Locate the cell with the specified text and output its [X, Y] center coordinate. 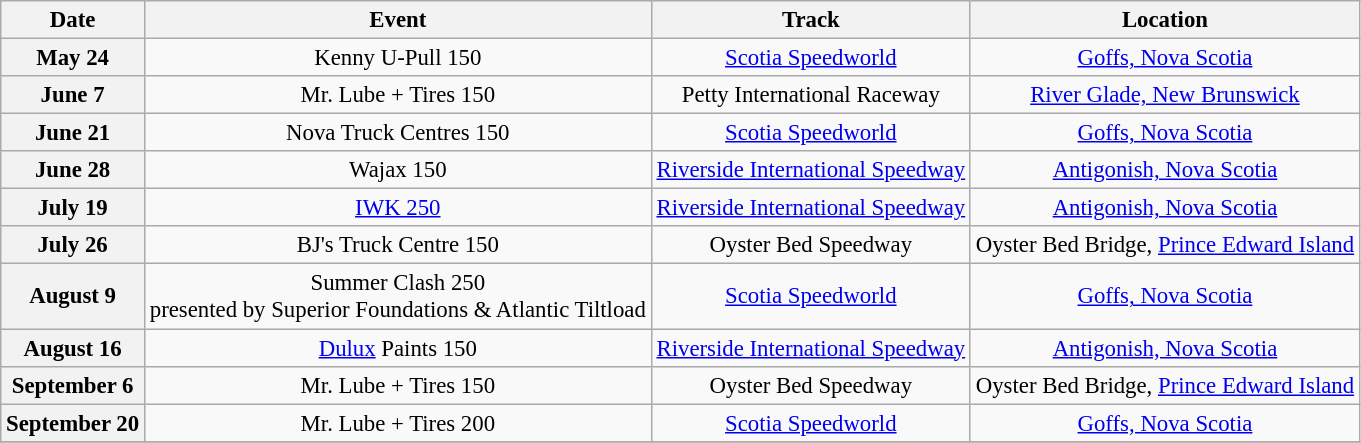
May 24 [73, 58]
August 9 [73, 296]
River Glade, New Brunswick [1164, 95]
Nova Truck Centres 150 [398, 133]
Wajax 150 [398, 170]
Event [398, 20]
IWK 250 [398, 208]
BJ's Truck Centre 150 [398, 245]
June 21 [73, 133]
June 28 [73, 170]
June 7 [73, 95]
Track [810, 20]
Kenny U-Pull 150 [398, 58]
Dulux Paints 150 [398, 348]
July 26 [73, 245]
Petty International Raceway [810, 95]
September 20 [73, 423]
Summer Clash 250presented by Superior Foundations & Atlantic Tiltload [398, 296]
September 6 [73, 385]
August 16 [73, 348]
July 19 [73, 208]
Mr. Lube + Tires 200 [398, 423]
Location [1164, 20]
Date [73, 20]
